Pinpoint the cell where the given text exists, returning its (x, y) midpoint coordinate. 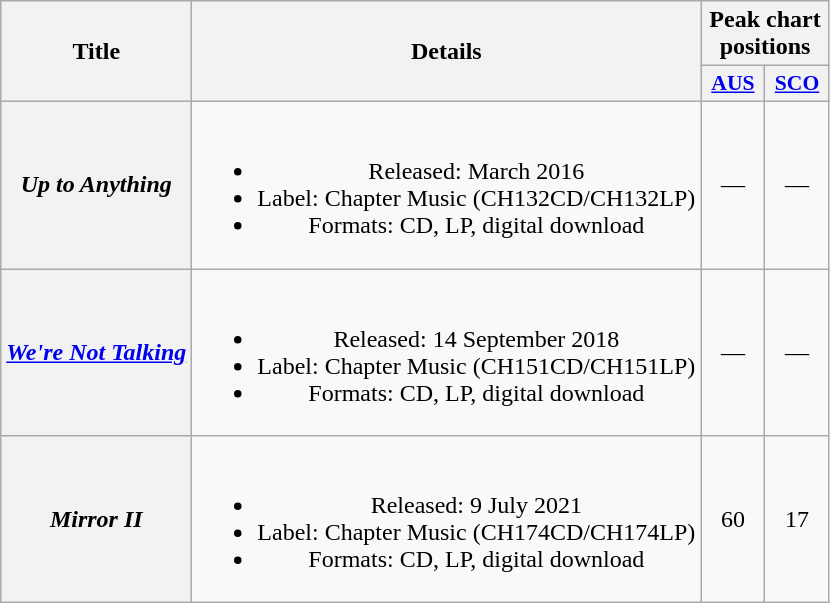
17 (797, 520)
Mirror II (96, 520)
Peak chart positions (765, 34)
SCO (797, 84)
Released: March 2016Label: Chapter Music (CH132CD/CH132LP)Formats: CD, LP, digital download (446, 184)
Up to Anything (96, 184)
Title (96, 52)
Details (446, 52)
AUS (733, 84)
We're Not Talking (96, 352)
Released: 9 July 2021Label: Chapter Music (CH174CD/CH174LP)Formats: CD, LP, digital download (446, 520)
60 (733, 520)
Released: 14 September 2018Label: Chapter Music (CH151CD/CH151LP)Formats: CD, LP, digital download (446, 352)
